Scan for the cell matching the given text and deliver its [X, Y] coordinate at center. 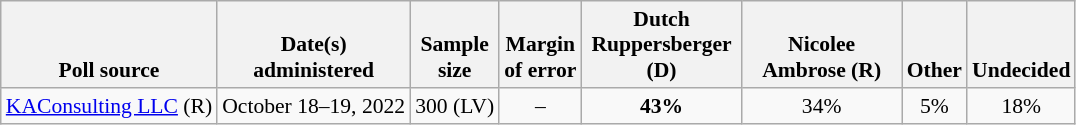
Date(s)administered [314, 44]
18% [1021, 106]
DutchRuppersberger (D) [661, 44]
– [540, 106]
Samplesize [454, 44]
300 (LV) [454, 106]
October 18–19, 2022 [314, 106]
NicoleeAmbrose (R) [822, 44]
43% [661, 106]
Undecided [1021, 44]
5% [934, 106]
Other [934, 44]
34% [822, 106]
KAConsulting LLC (R) [109, 106]
Marginof error [540, 44]
Poll source [109, 44]
